Capture the cell that displays the provided text and extract its (X, Y) central coordinate. 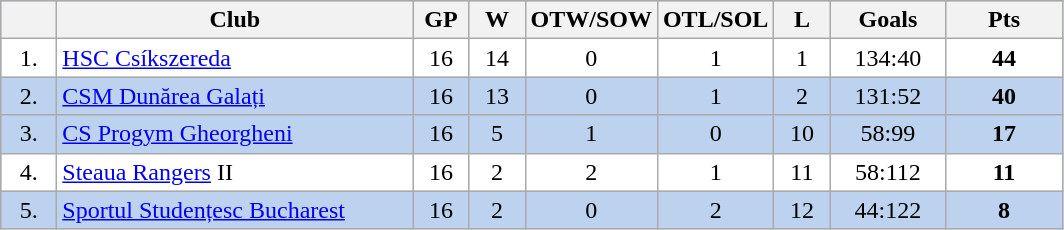
134:40 (888, 58)
44:122 (888, 210)
44 (1004, 58)
CS Progym Gheorgheni (235, 134)
1. (29, 58)
L (802, 20)
HSC Csíkszereda (235, 58)
Club (235, 20)
58:99 (888, 134)
GP (441, 20)
12 (802, 210)
Pts (1004, 20)
131:52 (888, 96)
OTL/SOL (715, 20)
Sportul Studențesc Bucharest (235, 210)
17 (1004, 134)
13 (497, 96)
5 (497, 134)
40 (1004, 96)
8 (1004, 210)
CSM Dunărea Galați (235, 96)
OTW/SOW (591, 20)
Steaua Rangers II (235, 172)
10 (802, 134)
14 (497, 58)
2. (29, 96)
Goals (888, 20)
58:112 (888, 172)
5. (29, 210)
3. (29, 134)
W (497, 20)
4. (29, 172)
